Locate the cell with the specified text and output its (X, Y) center coordinate. 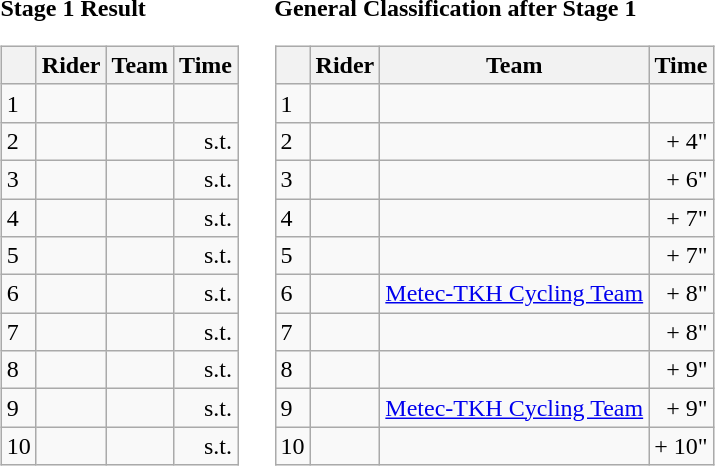
+ 10" (681, 446)
+ 4" (681, 141)
+ 6" (681, 179)
